Return [x, y] of the center of cell containing provided text 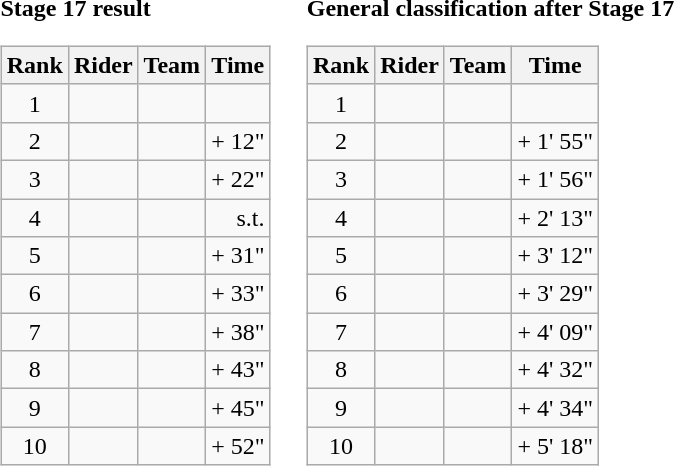
+ 3' 29" [556, 294]
+ 22" [238, 179]
+ 45" [238, 408]
+ 4' 09" [556, 332]
+ 4' 34" [556, 408]
+ 12" [238, 141]
+ 52" [238, 446]
+ 1' 55" [556, 141]
+ 4' 32" [556, 370]
+ 2' 13" [556, 217]
s.t. [238, 217]
+ 5' 18" [556, 446]
+ 3' 12" [556, 256]
+ 38" [238, 332]
+ 33" [238, 294]
+ 31" [238, 256]
+ 43" [238, 370]
+ 1' 56" [556, 179]
